Return [X, Y] of the center of cell containing provided text 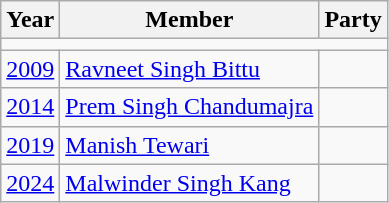
Party [353, 20]
Prem Singh Chandumajra [190, 107]
2019 [30, 145]
2009 [30, 69]
Ravneet Singh Bittu [190, 69]
Member [190, 20]
2014 [30, 107]
Manish Tewari [190, 145]
2024 [30, 183]
Malwinder Singh Kang [190, 183]
Year [30, 20]
